Pinpoint the cell where the given text exists, returning its (x, y) midpoint coordinate. 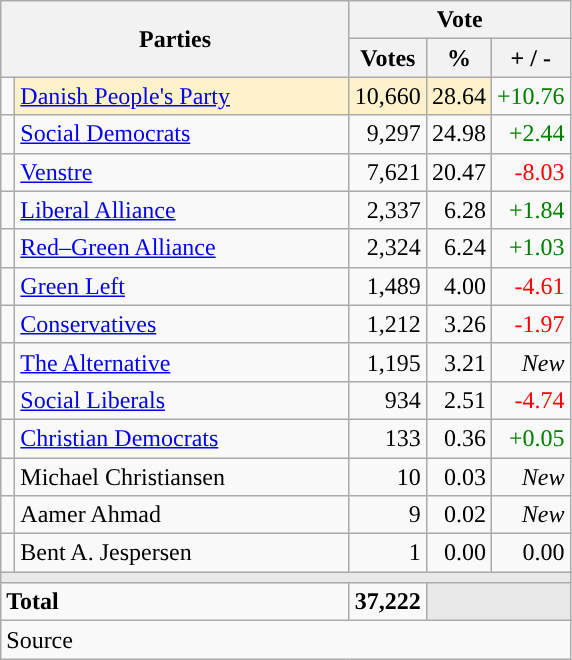
3.26 (458, 324)
3.21 (458, 362)
10 (388, 477)
1,195 (388, 362)
10,660 (388, 96)
133 (388, 438)
Aamer Ahmad (182, 515)
-8.03 (530, 172)
-4.74 (530, 400)
+2.44 (530, 134)
28.64 (458, 96)
2,337 (388, 210)
24.98 (458, 134)
Danish People's Party (182, 96)
Conservatives (182, 324)
-1.97 (530, 324)
1 (388, 553)
2.51 (458, 400)
Vote (460, 20)
6.24 (458, 248)
37,222 (388, 602)
Bent A. Jespersen (182, 553)
% (458, 58)
9 (388, 515)
2,324 (388, 248)
Total (176, 602)
Social Democrats (182, 134)
7,621 (388, 172)
+10.76 (530, 96)
Parties (176, 39)
+ / - (530, 58)
Green Left (182, 286)
20.47 (458, 172)
0.36 (458, 438)
Red–Green Alliance (182, 248)
6.28 (458, 210)
The Alternative (182, 362)
Christian Democrats (182, 438)
-4.61 (530, 286)
1,212 (388, 324)
4.00 (458, 286)
+1.84 (530, 210)
Social Liberals (182, 400)
Michael Christiansen (182, 477)
Source (286, 640)
0.03 (458, 477)
1,489 (388, 286)
934 (388, 400)
Venstre (182, 172)
9,297 (388, 134)
0.02 (458, 515)
+1.03 (530, 248)
Liberal Alliance (182, 210)
Votes (388, 58)
+0.05 (530, 438)
